Search for the cell housing the specified text and yield its (X, Y) center coordinate. 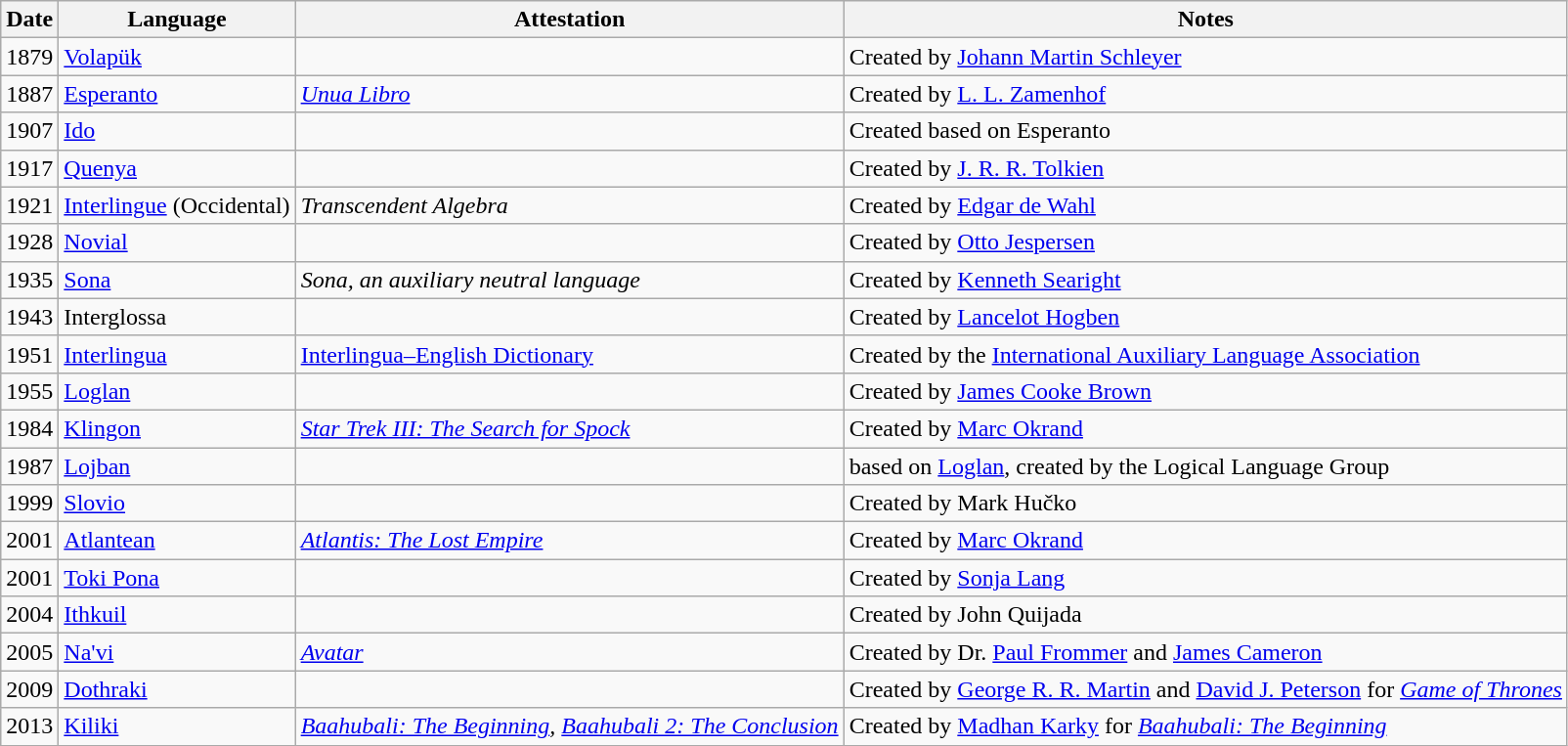
Unua Libro (569, 94)
Interlingue (Occidental) (177, 205)
Date (29, 20)
Created by Dr. Paul Frommer and James Cameron (1205, 652)
Quenya (177, 168)
Interlingua–English Dictionary (569, 354)
Na'vi (177, 652)
Lojban (177, 466)
1879 (29, 57)
Atlantean (177, 541)
1887 (29, 94)
Volapük (177, 57)
Transcendent Algebra (569, 205)
Novial (177, 242)
Created by Kenneth Searight (1205, 280)
1921 (29, 205)
Created by Mark Hučko (1205, 504)
Interlingua (177, 354)
Atlantis: The Lost Empire (569, 541)
Created by Madhan Karky for Baahubali: The Beginning (1205, 726)
Klingon (177, 428)
Sona, an auxiliary neutral language (569, 280)
1928 (29, 242)
Sona (177, 280)
Ido (177, 131)
Notes (1205, 20)
Created by the International Auxiliary Language Association (1205, 354)
Created by Otto Jespersen (1205, 242)
Dothraki (177, 689)
Attestation (569, 20)
Baahubali: The Beginning, Baahubali 2: The Conclusion (569, 726)
Created by Sonja Lang (1205, 578)
1943 (29, 317)
Created by Johann Martin Schleyer (1205, 57)
2009 (29, 689)
1984 (29, 428)
Language (177, 20)
Created by John Quijada (1205, 615)
Esperanto (177, 94)
1935 (29, 280)
Created by J. R. R. Tolkien (1205, 168)
Created by Lancelot Hogben (1205, 317)
2005 (29, 652)
Toki Pona (177, 578)
Created by Edgar de Wahl (1205, 205)
Loglan (177, 391)
Star Trek III: The Search for Spock (569, 428)
Created by James Cooke Brown (1205, 391)
Kiliki (177, 726)
Interglossa (177, 317)
Ithkuil (177, 615)
1999 (29, 504)
1955 (29, 391)
2004 (29, 615)
Created by George R. R. Martin and David J. Peterson for Game of Thrones (1205, 689)
2013 (29, 726)
Created based on Esperanto (1205, 131)
1951 (29, 354)
1917 (29, 168)
1987 (29, 466)
based on Loglan, created by the Logical Language Group (1205, 466)
Slovio (177, 504)
Avatar (569, 652)
1907 (29, 131)
Created by L. L. Zamenhof (1205, 94)
